Search for the cell housing the specified text and yield its [X, Y] center coordinate. 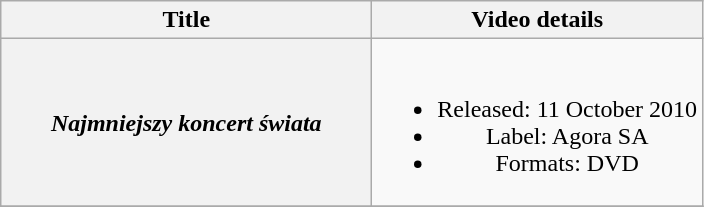
Video details [538, 20]
Najmniejszy koncert świata [186, 122]
Title [186, 20]
Released: 11 October 2010Label: Agora SAFormats: DVD [538, 122]
